Provide the [x, y] coordinate of the cell's center where the given text is located.  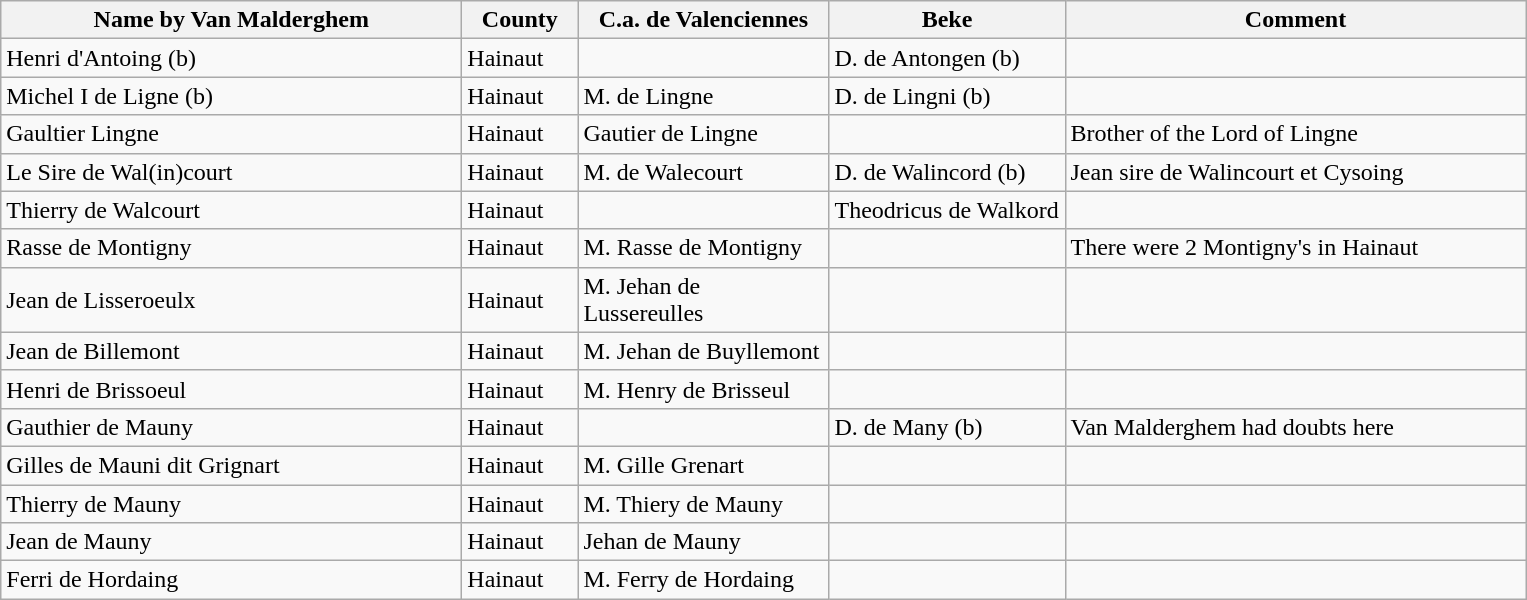
D. de Walincord (b) [947, 172]
M. Jehan de Buyllemont [704, 351]
D. de Lingni (b) [947, 96]
Name by Van Malderghem [232, 20]
Brother of the Lord of Lingne [1296, 134]
Ferri de Hordaing [232, 580]
M. Henry de Brisseul [704, 389]
Michel I de Ligne (b) [232, 96]
Rasse de Montigny [232, 248]
D. de Antongen (b) [947, 58]
Comment [1296, 20]
Beke [947, 20]
There were 2 Montigny's in Hainaut [1296, 248]
M. Gille Grenart [704, 465]
County [520, 20]
Gautier de Lingne [704, 134]
D. de Many (b) [947, 427]
Van Malderghem had doubts here [1296, 427]
Jean de Billemont [232, 351]
M. de Lingne [704, 96]
M. Jehan de Lussereulles [704, 300]
C.a. de Valenciennes [704, 20]
Henri d'Antoing (b) [232, 58]
M. de Walecourt [704, 172]
Jean de Mauny [232, 542]
M. Ferry de Hordaing [704, 580]
Henri de Brissoeul [232, 389]
Jehan de Mauny [704, 542]
M. Rasse de Montigny [704, 248]
Le Sire de Wal(in)court [232, 172]
Thierry de Walcourt [232, 210]
Gaultier Lingne [232, 134]
Jean sire de Walincourt et Cysoing [1296, 172]
M. Thiery de Mauny [704, 503]
Gilles de Mauni dit Grignart [232, 465]
Jean de Lisseroeulx [232, 300]
Gauthier de Mauny [232, 427]
Thierry de Mauny [232, 503]
Theodricus de Walkord [947, 210]
